From the cell containing the given text, extract its center point as [x, y] coordinate. 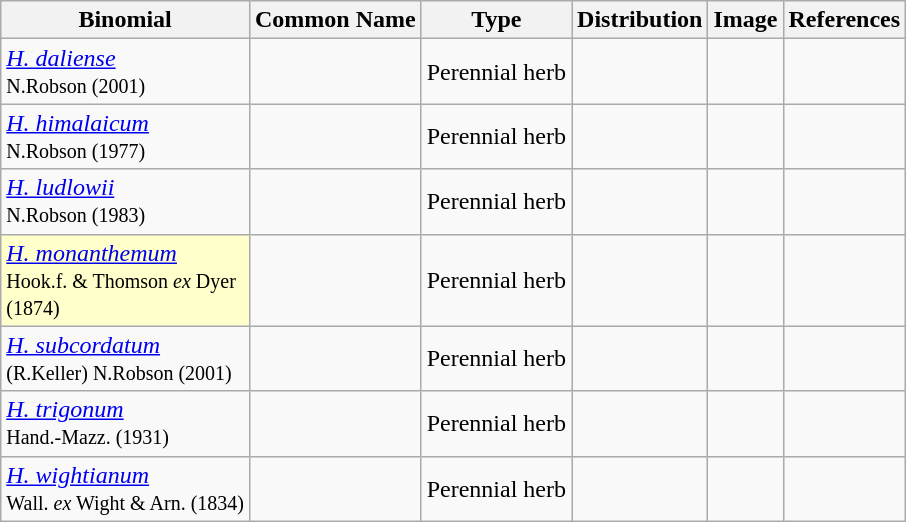
Common Name [335, 20]
H. subcordatum(R.Keller) N.Robson (2001) [126, 358]
H. wightianumWall. ex Wight & Arn. (1834) [126, 488]
Distribution [640, 20]
H. trigonumHand.-Mazz. (1931) [126, 424]
H. dalienseN.Robson (2001) [126, 72]
H. himalaicumN.Robson (1977) [126, 136]
Binomial [126, 20]
Type [496, 20]
H. ludlowiiN.Robson (1983) [126, 202]
H. monanthemumHook.f. & Thomson ex Dyer(1874) [126, 280]
Image [746, 20]
References [844, 20]
